For the text-containing cell, return its midpoint in (X, Y) coordinate format. 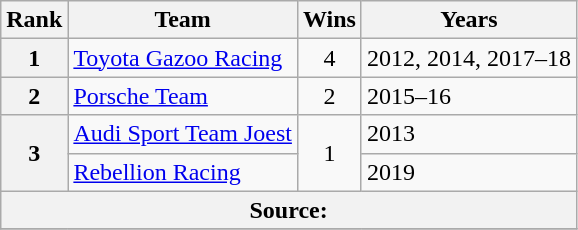
Toyota Gazoo Racing (183, 58)
Source: (289, 210)
Wins (329, 20)
Audi Sport Team Joest (183, 134)
2013 (468, 134)
Years (468, 20)
2019 (468, 172)
3 (34, 153)
2015–16 (468, 96)
Rank (34, 20)
Rebellion Racing (183, 172)
Porsche Team (183, 96)
2012, 2014, 2017–18 (468, 58)
4 (329, 58)
Team (183, 20)
